Capture the cell that displays the provided text and extract its (x, y) central coordinate. 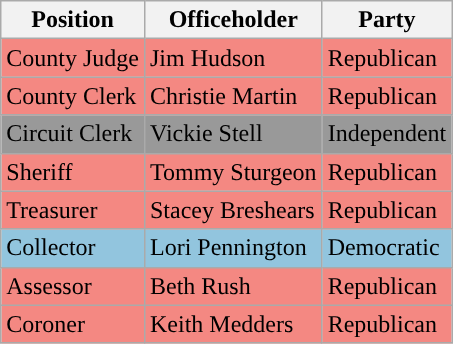
Tommy Sturgeon (233, 172)
Independent (387, 134)
Assessor (73, 286)
Treasurer (73, 210)
Position (73, 20)
Stacey Breshears (233, 210)
Collector (73, 248)
Party (387, 20)
Vickie Stell (233, 134)
Sheriff (73, 172)
Jim Hudson (233, 58)
County Clerk (73, 96)
Democratic (387, 248)
Keith Medders (233, 324)
Coroner (73, 324)
County Judge (73, 58)
Christie Martin (233, 96)
Officeholder (233, 20)
Lori Pennington (233, 248)
Beth Rush (233, 286)
Circuit Clerk (73, 134)
